Search for the cell housing the specified text and yield its (x, y) center coordinate. 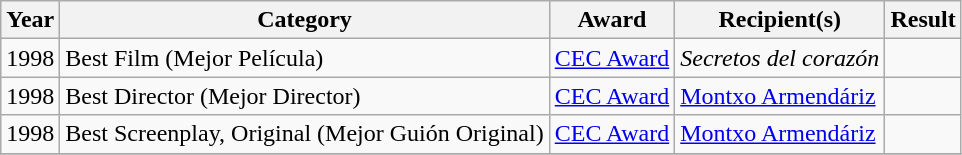
Award (612, 20)
Best Screenplay, Original (Mejor Guión Original) (304, 134)
Best Director (Mejor Director) (304, 96)
Best Film (Mejor Película) (304, 58)
Secretos del corazón (780, 58)
Year (30, 20)
Category (304, 20)
Recipient(s) (780, 20)
Result (923, 20)
